Extract the (X, Y) coordinate from the center of the cell holding the provided text.  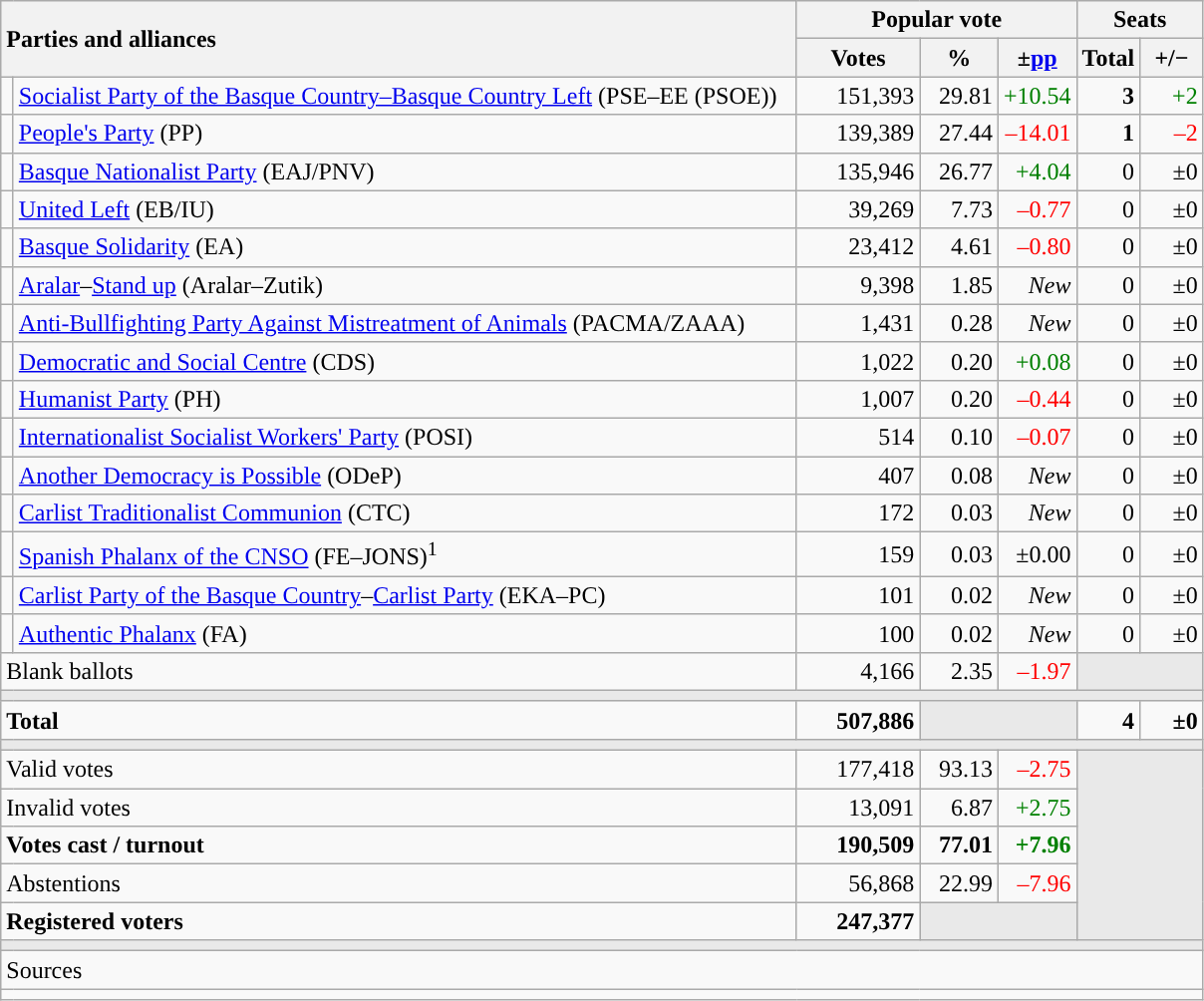
101 (858, 595)
Basque Solidarity (EA) (405, 247)
507,886 (858, 720)
+10.54 (1037, 96)
190,509 (858, 845)
Anti-Bullfighting Party Against Mistreatment of Animals (PACMA/ZAAA) (405, 323)
4,166 (858, 671)
177,418 (858, 770)
7.73 (959, 209)
–0.80 (1037, 247)
Blank ballots (399, 671)
1,022 (858, 361)
Democratic and Social Centre (CDS) (405, 361)
0.28 (959, 323)
27.44 (959, 134)
Invalid votes (399, 808)
139,389 (858, 134)
0.08 (959, 476)
0.10 (959, 437)
407 (858, 476)
22.99 (959, 883)
3 (1108, 96)
1,431 (858, 323)
26.77 (959, 171)
Valid votes (399, 770)
4 (1108, 720)
People's Party (PP) (405, 134)
Socialist Party of the Basque Country–Basque Country Left (PSE–EE (PSOE)) (405, 96)
+/− (1172, 58)
Humanist Party (PH) (405, 399)
29.81 (959, 96)
+2.75 (1037, 808)
+4.04 (1037, 171)
Internationalist Socialist Workers' Party (POSI) (405, 437)
151,393 (858, 96)
2.35 (959, 671)
Votes (858, 58)
9,398 (858, 285)
United Left (EB/IU) (405, 209)
Another Democracy is Possible (ODeP) (405, 476)
Seats (1140, 20)
±pp (1037, 58)
1.85 (959, 285)
–0.77 (1037, 209)
Popular vote (937, 20)
159 (858, 554)
% (959, 58)
93.13 (959, 770)
1,007 (858, 399)
Sources (602, 970)
–7.96 (1037, 883)
+2 (1172, 96)
Basque Nationalist Party (EAJ/PNV) (405, 171)
–2.75 (1037, 770)
+7.96 (1037, 845)
100 (858, 633)
±0.00 (1037, 554)
–0.07 (1037, 437)
6.87 (959, 808)
13,091 (858, 808)
–1.97 (1037, 671)
Votes cast / turnout (399, 845)
56,868 (858, 883)
77.01 (959, 845)
4.61 (959, 247)
23,412 (858, 247)
–0.44 (1037, 399)
39,269 (858, 209)
247,377 (858, 921)
Parties and alliances (399, 39)
Carlist Party of the Basque Country–Carlist Party (EKA–PC) (405, 595)
Authentic Phalanx (FA) (405, 633)
Registered voters (399, 921)
172 (858, 513)
Carlist Traditionalist Communion (CTC) (405, 513)
+0.08 (1037, 361)
–2 (1172, 134)
Abstentions (399, 883)
Aralar–Stand up (Aralar–Zutik) (405, 285)
–14.01 (1037, 134)
Spanish Phalanx of the CNSO (FE–JONS)1 (405, 554)
1 (1108, 134)
514 (858, 437)
135,946 (858, 171)
